Return (x, y) of the center of cell containing provided text 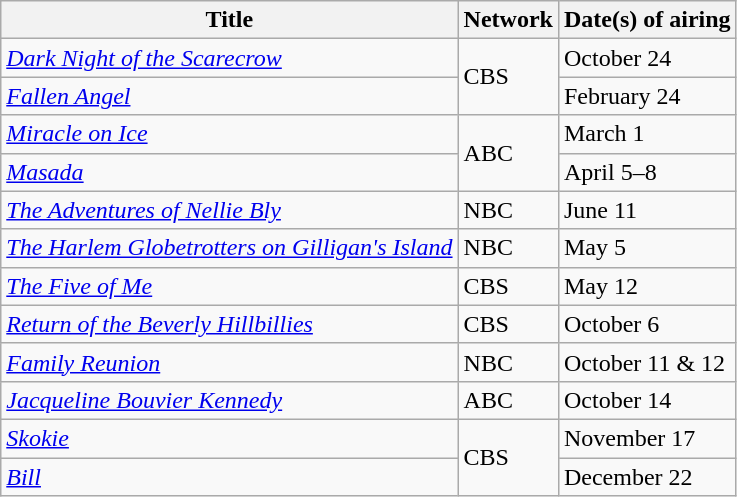
Dark Night of the Scarecrow (230, 58)
Fallen Angel (230, 96)
December 22 (647, 477)
Date(s) of airing (647, 20)
Jacqueline Bouvier Kennedy (230, 400)
March 1 (647, 134)
October 14 (647, 400)
Return of the Beverly Hillbillies (230, 324)
May 5 (647, 248)
November 17 (647, 438)
April 5–8 (647, 172)
Family Reunion (230, 362)
February 24 (647, 96)
May 12 (647, 286)
October 6 (647, 324)
Miracle on Ice (230, 134)
The Five of Me (230, 286)
October 24 (647, 58)
Title (230, 20)
The Harlem Globetrotters on Gilligan's Island (230, 248)
October 11 & 12 (647, 362)
Bill (230, 477)
Network (508, 20)
The Adventures of Nellie Bly (230, 210)
June 11 (647, 210)
Skokie (230, 438)
Masada (230, 172)
